Return [x, y] of the center of cell containing provided text 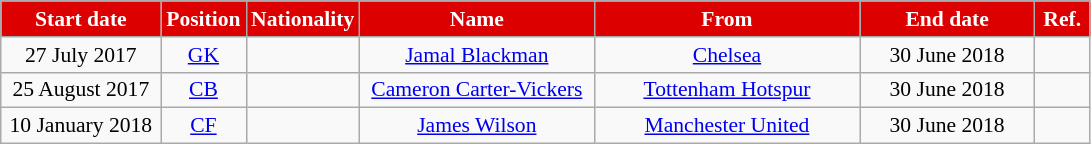
End date [948, 19]
GK [204, 55]
Nationality [302, 19]
Name [476, 19]
Start date [81, 19]
Manchester United [726, 126]
Jamal Blackman [476, 55]
CB [204, 90]
27 July 2017 [81, 55]
10 January 2018 [81, 126]
CF [204, 126]
Ref. [1062, 19]
From [726, 19]
Position [204, 19]
Cameron Carter-Vickers [476, 90]
Chelsea [726, 55]
James Wilson [476, 126]
25 August 2017 [81, 90]
Tottenham Hotspur [726, 90]
